Pinpoint the cell where the given text exists, returning its [x, y] midpoint coordinate. 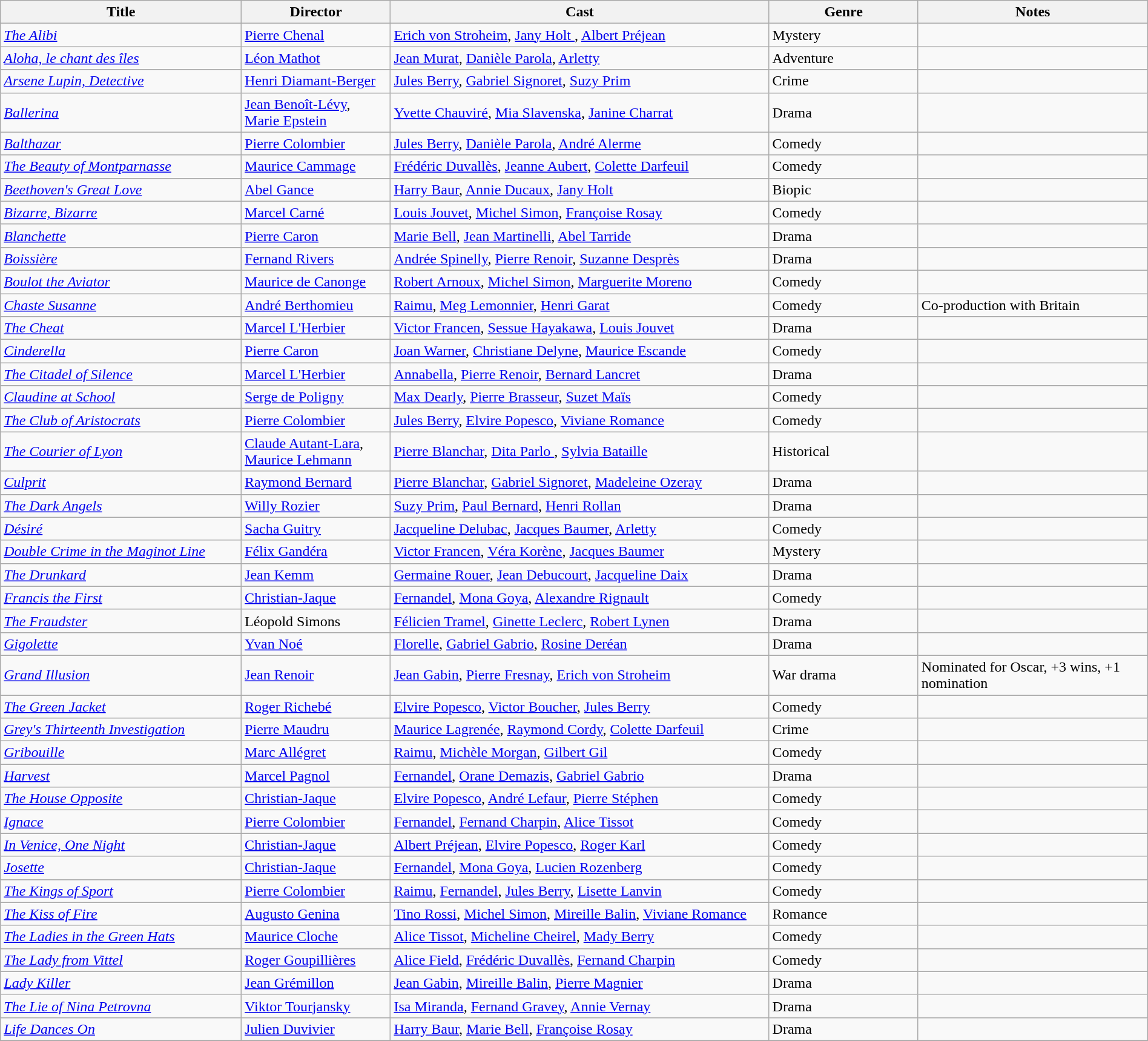
Biopic [843, 190]
André Berthomieu [316, 305]
The Lady from Vittel [121, 960]
The Beauty of Montparnasse [121, 167]
The Club of Aristocrats [121, 420]
Ignace [121, 822]
Yvan Noé [316, 644]
The Courier of Lyon [121, 452]
Fernandel, Fernand Charpin, Alice Tissot [580, 822]
Marcel Pagnol [316, 776]
Maurice Lagrenée, Raymond Cordy, Colette Darfeuil [580, 730]
Fernandel, Mona Goya, Alexandre Rignault [580, 598]
Isa Miranda, Fernand Gravey, Annie Vernay [580, 1006]
Abel Gance [316, 190]
Jean Benoît-Lévy, Marie Epstein [316, 113]
The Fraudster [121, 621]
Augusto Genina [316, 914]
Serge de Poligny [316, 397]
Pierre Blanchar, Dita Parlo , Sylvia Bataille [580, 452]
Louis Jouvet, Michel Simon, Françoise Rosay [580, 213]
Nominated for Oscar, +3 wins, +1 nomination [1033, 675]
Léon Mathot [316, 58]
The Cheat [121, 328]
Frédéric Duvallès, Jeanne Aubert, Colette Darfeuil [580, 167]
In Venice, One Night [121, 845]
Boulot the Aviator [121, 282]
Culprit [121, 483]
Boissière [121, 259]
Marc Allégret [316, 753]
War drama [843, 675]
Fernandel, Orane Demazis, Gabriel Gabrio [580, 776]
Adventure [843, 58]
Genre [843, 12]
Blanchette [121, 236]
Willy Rozier [316, 506]
Henri Diamant-Berger [316, 81]
Cast [580, 12]
Elvire Popesco, André Lefaur, Pierre Stéphen [580, 799]
Balthazar [121, 144]
Erich von Stroheim, Jany Holt , Albert Préjean [580, 35]
Sacha Guitry [316, 529]
Pierre Chenal [316, 35]
Albert Préjean, Elvire Popesco, Roger Karl [580, 845]
Annabella, Pierre Renoir, Bernard Lancret [580, 374]
Claudine at School [121, 397]
Pierre Blanchar, Gabriel Signoret, Madeleine Ozeray [580, 483]
Roger Richebé [316, 707]
Title [121, 12]
Romance [843, 914]
Gribouille [121, 753]
The Citadel of Silence [121, 374]
Bizarre, Bizarre [121, 213]
Suzy Prim, Paul Bernard, Henri Rollan [580, 506]
Double Crime in the Maginot Line [121, 552]
Aloha, le chant des îles [121, 58]
Alice Tissot, Micheline Cheirel, Mady Berry [580, 937]
Jean Grémillon [316, 983]
Grey's Thirteenth Investigation [121, 730]
Julien Duvivier [316, 1029]
Josette [121, 868]
Maurice de Canonge [316, 282]
Marie Bell, Jean Martinelli, Abel Tarride [580, 236]
Robert Arnoux, Michel Simon, Marguerite Moreno [580, 282]
Jules Berry, Danièle Parola, André Alerme [580, 144]
Director [316, 12]
The Alibi [121, 35]
Roger Goupillières [316, 960]
Arsene Lupin, Detective [121, 81]
Désiré [121, 529]
Fernandel, Mona Goya, Lucien Rozenberg [580, 868]
Beethoven's Great Love [121, 190]
The Kings of Sport [121, 891]
Andrée Spinelly, Pierre Renoir, Suzanne Desprès [580, 259]
Félix Gandéra [316, 552]
The Ladies in the Green Hats [121, 937]
Max Dearly, Pierre Brasseur, Suzet Maïs [580, 397]
The Kiss of Fire [121, 914]
Raimu, Fernandel, Jules Berry, Lisette Lanvin [580, 891]
Germaine Rouer, Jean Debucourt, Jacqueline Daix [580, 575]
Marcel Carné [316, 213]
Lady Killer [121, 983]
The Lie of Nina Petrovna [121, 1006]
Claude Autant-Lara, Maurice Lehmann [316, 452]
Joan Warner, Christiane Delyne, Maurice Escande [580, 351]
Notes [1033, 12]
Tino Rossi, Michel Simon, Mireille Balin, Viviane Romance [580, 914]
Florelle, Gabriel Gabrio, Rosine Deréan [580, 644]
Victor Francen, Véra Korène, Jacques Baumer [580, 552]
Léopold Simons [316, 621]
Francis the First [121, 598]
Elvire Popesco, Victor Boucher, Jules Berry [580, 707]
Raimu, Michèle Morgan, Gilbert Gil [580, 753]
Harry Baur, Marie Bell, Françoise Rosay [580, 1029]
Jean Kemm [316, 575]
Chaste Susanne [121, 305]
The Dark Angels [121, 506]
Viktor Tourjansky [316, 1006]
Victor Francen, Sessue Hayakawa, Louis Jouvet [580, 328]
Pierre Maudru [316, 730]
Cinderella [121, 351]
Life Dances On [121, 1029]
Jules Berry, Elvire Popesco, Viviane Romance [580, 420]
Grand Illusion [121, 675]
Gigolette [121, 644]
Maurice Cloche [316, 937]
Harvest [121, 776]
Félicien Tramel, Ginette Leclerc, Robert Lynen [580, 621]
Raimu, Meg Lemonnier, Henri Garat [580, 305]
Alice Field, Frédéric Duvallès, Fernand Charpin [580, 960]
Jean Gabin, Mireille Balin, Pierre Magnier [580, 983]
Jules Berry, Gabriel Signoret, Suzy Prim [580, 81]
Maurice Cammage [316, 167]
Fernand Rivers [316, 259]
The House Opposite [121, 799]
Jean Gabin, Pierre Fresnay, Erich von Stroheim [580, 675]
Harry Baur, Annie Ducaux, Jany Holt [580, 190]
Co-production with Britain [1033, 305]
Historical [843, 452]
Yvette Chauviré, Mia Slavenska, Janine Charrat [580, 113]
Jean Murat, Danièle Parola, Arletty [580, 58]
The Green Jacket [121, 707]
Jacqueline Delubac, Jacques Baumer, Arletty [580, 529]
The Drunkard [121, 575]
Raymond Bernard [316, 483]
Ballerina [121, 113]
Jean Renoir [316, 675]
